Find where the given text appears and provide that cell's center as (X, Y) coordinate. 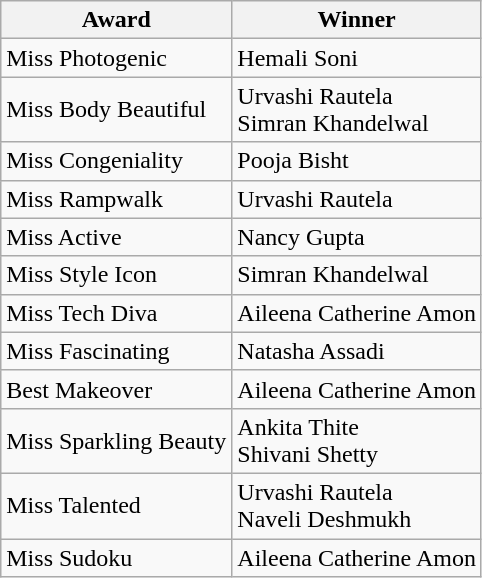
Urvashi RautelaNaveli Deshmukh (357, 506)
Award (116, 20)
Winner (357, 20)
Best Makeover (116, 389)
Hemali Soni (357, 58)
Miss Tech Diva (116, 313)
Miss Active (116, 237)
Miss Fascinating (116, 351)
Simran Khandelwal (357, 275)
Miss Style Icon (116, 275)
Miss Photogenic (116, 58)
Ankita ThiteShivani Shetty (357, 440)
Miss Talented (116, 506)
Pooja Bisht (357, 161)
Urvashi RautelaSimran Khandelwal (357, 110)
Urvashi Rautela (357, 199)
Nancy Gupta (357, 237)
Miss Congeniality (116, 161)
Miss Body Beautiful (116, 110)
Natasha Assadi (357, 351)
Miss Sparkling Beauty (116, 440)
Miss Sudoku (116, 557)
Miss Rampwalk (116, 199)
